Detect which cell encompasses the target text, then output its [x, y] center coordinate. 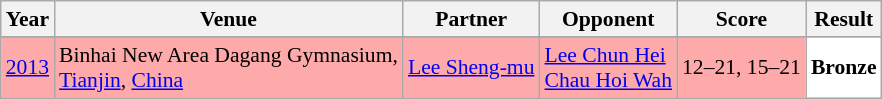
Score [742, 19]
Lee Sheng-mu [472, 68]
Result [844, 19]
Venue [228, 19]
12–21, 15–21 [742, 68]
Bronze [844, 68]
Partner [472, 19]
Binhai New Area Dagang Gymnasium,Tianjin, China [228, 68]
Opponent [609, 19]
Year [28, 19]
Lee Chun Hei Chau Hoi Wah [609, 68]
2013 [28, 68]
